Identify which cell holds the provided text, then report its [X, Y] central coordinate. 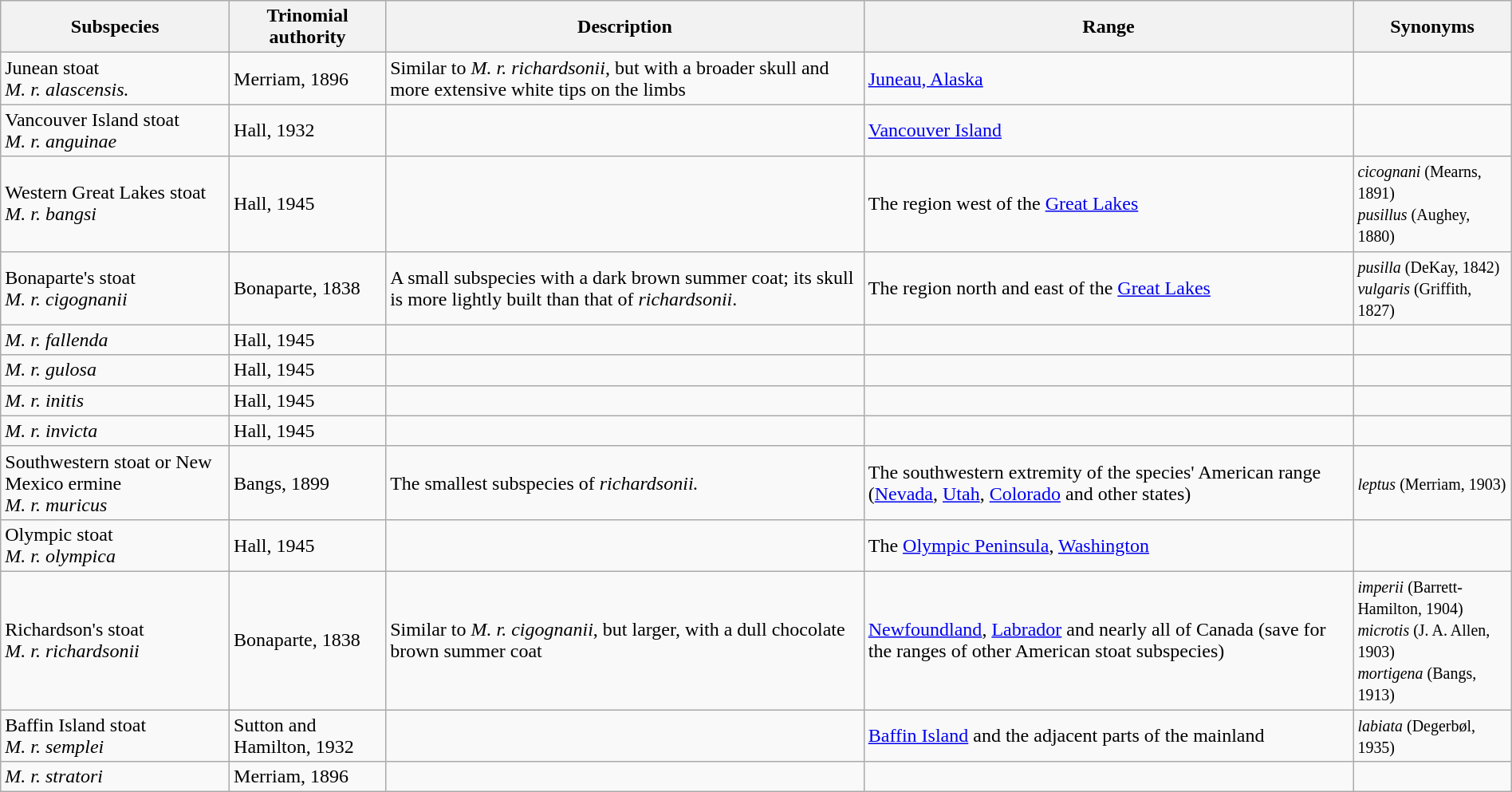
imperii (Barrett-Hamilton, 1904)microtis (J. A. Allen, 1903)mortigena (Bangs, 1913) [1432, 640]
The region west of the Great Lakes [1108, 204]
The southwestern extremity of the species' American range (Nevada, Utah, Colorado and other states) [1108, 483]
Synonyms [1432, 27]
M. r. initis [115, 400]
Richardson's stoatM. r. richardsonii [115, 640]
M. r. fallenda [115, 340]
labiata (Degerbøl, 1935) [1432, 735]
M. r. stratori [115, 777]
Juneau, Alaska [1108, 78]
The smallest subspecies of richardsonii. [625, 483]
Range [1108, 27]
Subspecies [115, 27]
Vancouver Island [1108, 131]
M. r. invicta [115, 431]
Sutton and Hamilton, 1932 [308, 735]
Newfoundland, Labrador and nearly all of Canada (save for the ranges of other American stoat subspecies) [1108, 640]
Southwestern stoat or New Mexico ermineM. r. muricus [115, 483]
Olympic stoatM. r. olympica [115, 546]
Similar to M. r. cigognanii, but larger, with a dull chocolate brown summer coat [625, 640]
Western Great Lakes stoatM. r. bangsi [115, 204]
The region north and east of the Great Lakes [1108, 288]
The Olympic Peninsula, Washington [1108, 546]
pusilla (DeKay, 1842)vulgaris (Griffith, 1827) [1432, 288]
Description [625, 27]
A small subspecies with a dark brown summer coat; its skull is more lightly built than that of richardsonii. [625, 288]
Trinomial authority [308, 27]
Baffin Island stoatM. r. semplei [115, 735]
Similar to M. r. richardsonii, but with a broader skull and more extensive white tips on the limbs [625, 78]
cicognani (Mearns, 1891)pusillus (Aughey, 1880) [1432, 204]
leptus (Merriam, 1903) [1432, 483]
Bangs, 1899 [308, 483]
M. r. gulosa [115, 370]
Bonaparte's stoatM. r. cigognanii [115, 288]
Vancouver Island stoatM. r. anguinae [115, 131]
Junean stoatM. r. alascensis. [115, 78]
Baffin Island and the adjacent parts of the mainland [1108, 735]
Hall, 1932 [308, 131]
